Identify which cell holds the provided text, then report its (X, Y) central coordinate. 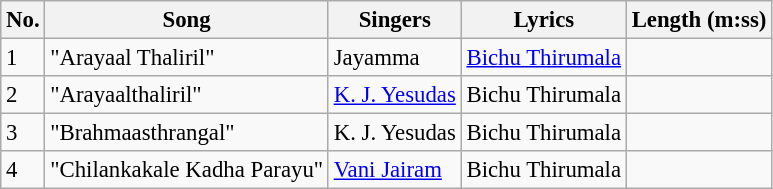
"Arayaalthaliril" (187, 95)
Vani Jairam (394, 170)
4 (23, 170)
Jayamma (394, 58)
"Arayaal Thaliril" (187, 58)
3 (23, 133)
"Chilankakale Kadha Parayu" (187, 170)
2 (23, 95)
1 (23, 58)
Song (187, 20)
Lyrics (544, 20)
"Brahmaasthrangal" (187, 133)
Length (m:ss) (698, 20)
No. (23, 20)
Singers (394, 20)
